Return the (x, y) coordinate for the center point of the cell that contains the specified text.  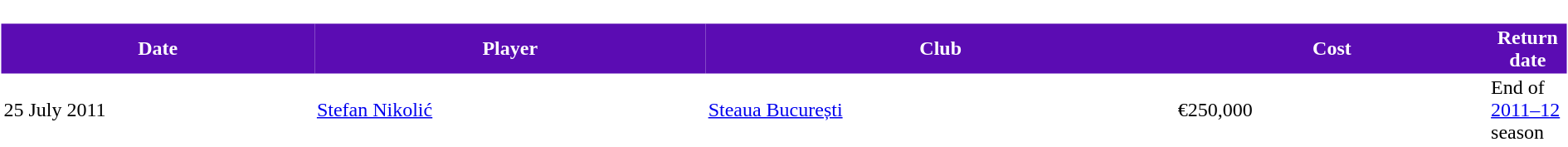
Date Player Club Cost Return date 25 July 2011 Stefan Nikolić Steaua București €250,000 End of 2011–12 season (784, 73)
25 July 2011 (158, 110)
Steaua București (941, 110)
End of 2011–12 season (1527, 110)
Date (158, 48)
Return date (1527, 48)
Stefan Nikolić (510, 110)
Player (510, 48)
Club (941, 48)
€250,000 (1332, 110)
Cost (1332, 48)
